Return (X, Y) of the center of cell containing provided text 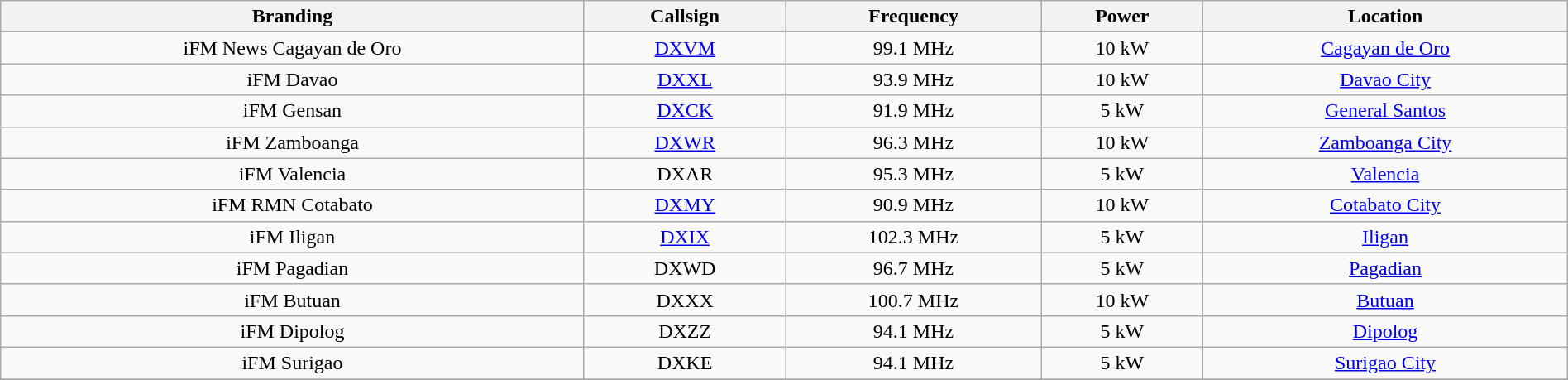
Pagadian (1385, 268)
DXXL (685, 79)
Butuan (1385, 300)
DXIX (685, 237)
Location (1385, 17)
iFM Zamboanga (293, 142)
DXZZ (685, 331)
iFM Butuan (293, 300)
iFM Pagadian (293, 268)
DXCK (685, 111)
iFM Surigao (293, 363)
iFM Davao (293, 79)
Iligan (1385, 237)
99.1 MHz (913, 48)
DXXX (685, 300)
Power (1122, 17)
96.7 MHz (913, 268)
Surigao City (1385, 363)
Davao City (1385, 79)
102.3 MHz (913, 237)
Dipolog (1385, 331)
Branding (293, 17)
Frequency (913, 17)
DXAR (685, 174)
iFM Valencia (293, 174)
91.9 MHz (913, 111)
iFM Dipolog (293, 331)
Cotabato City (1385, 205)
iFM Gensan (293, 111)
DXKE (685, 363)
DXWR (685, 142)
Cagayan de Oro (1385, 48)
Valencia (1385, 174)
Callsign (685, 17)
96.3 MHz (913, 142)
iFM News Cagayan de Oro (293, 48)
95.3 MHz (913, 174)
DXWD (685, 268)
Zamboanga City (1385, 142)
100.7 MHz (913, 300)
93.9 MHz (913, 79)
90.9 MHz (913, 205)
DXVM (685, 48)
iFM Iligan (293, 237)
General Santos (1385, 111)
DXMY (685, 205)
iFM RMN Cotabato (293, 205)
